Detect which cell encompasses the target text, then output its [X, Y] center coordinate. 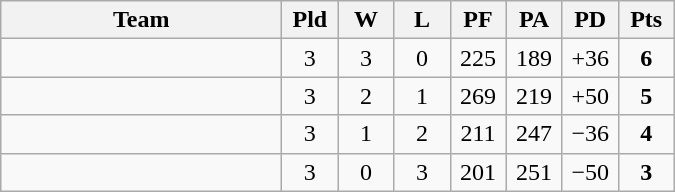
PA [534, 20]
189 [534, 58]
−50 [590, 172]
219 [534, 96]
6 [646, 58]
+50 [590, 96]
W [366, 20]
211 [478, 134]
5 [646, 96]
201 [478, 172]
269 [478, 96]
−36 [590, 134]
Pts [646, 20]
PD [590, 20]
225 [478, 58]
Pld [310, 20]
Team [142, 20]
PF [478, 20]
L [422, 20]
4 [646, 134]
+36 [590, 58]
247 [534, 134]
251 [534, 172]
